Pinpoint the cell where the given text exists, returning its [X, Y] midpoint coordinate. 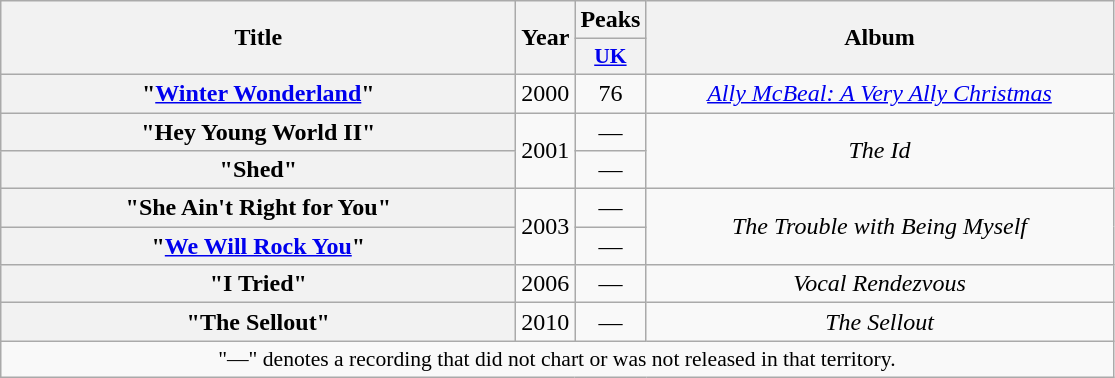
Year [546, 38]
"—" denotes a recording that did not chart or was not released in that territory. [557, 359]
76 [610, 93]
"I Tried" [258, 284]
2001 [546, 150]
"The Sellout" [258, 322]
2003 [546, 227]
The Id [880, 150]
"We Will Rock You" [258, 246]
Vocal Rendezvous [880, 284]
"She Ain't Right for You" [258, 208]
2000 [546, 93]
2006 [546, 284]
"Hey Young World II" [258, 131]
Peaks [610, 20]
The Trouble with Being Myself [880, 227]
"Winter Wonderland" [258, 93]
UK [610, 57]
Ally McBeal: A Very Ally Christmas [880, 93]
2010 [546, 322]
Title [258, 38]
"Shed" [258, 170]
Album [880, 38]
The Sellout [880, 322]
